Pinpoint the cell where the given text exists, returning its [x, y] midpoint coordinate. 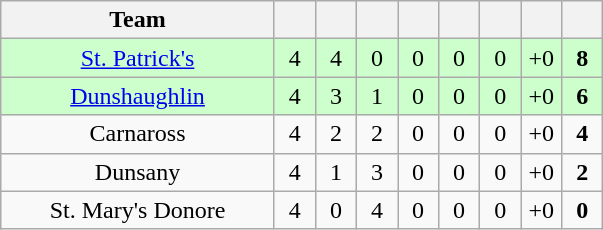
Carnaross [138, 134]
Dunsany [138, 172]
Team [138, 20]
St. Mary's Donore [138, 210]
Dunshaughlin [138, 96]
St. Patrick's [138, 58]
6 [582, 96]
8 [582, 58]
